Scan for the cell matching the given text and deliver its (x, y) coordinate at center. 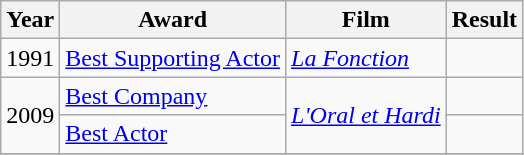
L'Oral et Hardi (366, 115)
Film (366, 20)
1991 (30, 58)
Best Company (173, 96)
Best Actor (173, 134)
Best Supporting Actor (173, 58)
Award (173, 20)
Result (484, 20)
2009 (30, 115)
La Fonction (366, 58)
Year (30, 20)
